Provide the (X, Y) coordinate of the cell's center where the given text is located.  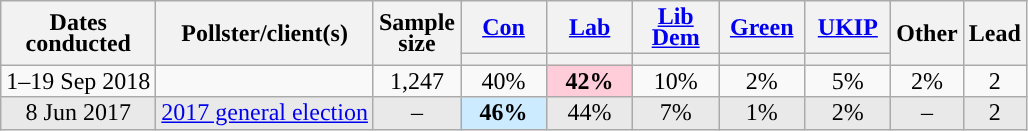
7% (676, 113)
Lab (590, 28)
Datesconducted (78, 33)
10% (676, 81)
UKIP (848, 28)
1% (762, 113)
2017 general election (265, 113)
40% (504, 81)
44% (590, 113)
8 Jun 2017 (78, 113)
Lib Dem (676, 28)
Other (927, 33)
1–19 Sep 2018 (78, 81)
Samplesize (416, 33)
Pollster/client(s) (265, 33)
Con (504, 28)
46% (504, 113)
Green (762, 28)
Lead (994, 33)
42% (590, 81)
5% (848, 81)
1,247 (416, 81)
